Output the [X, Y] coordinate of the center of the cell containing the given text.  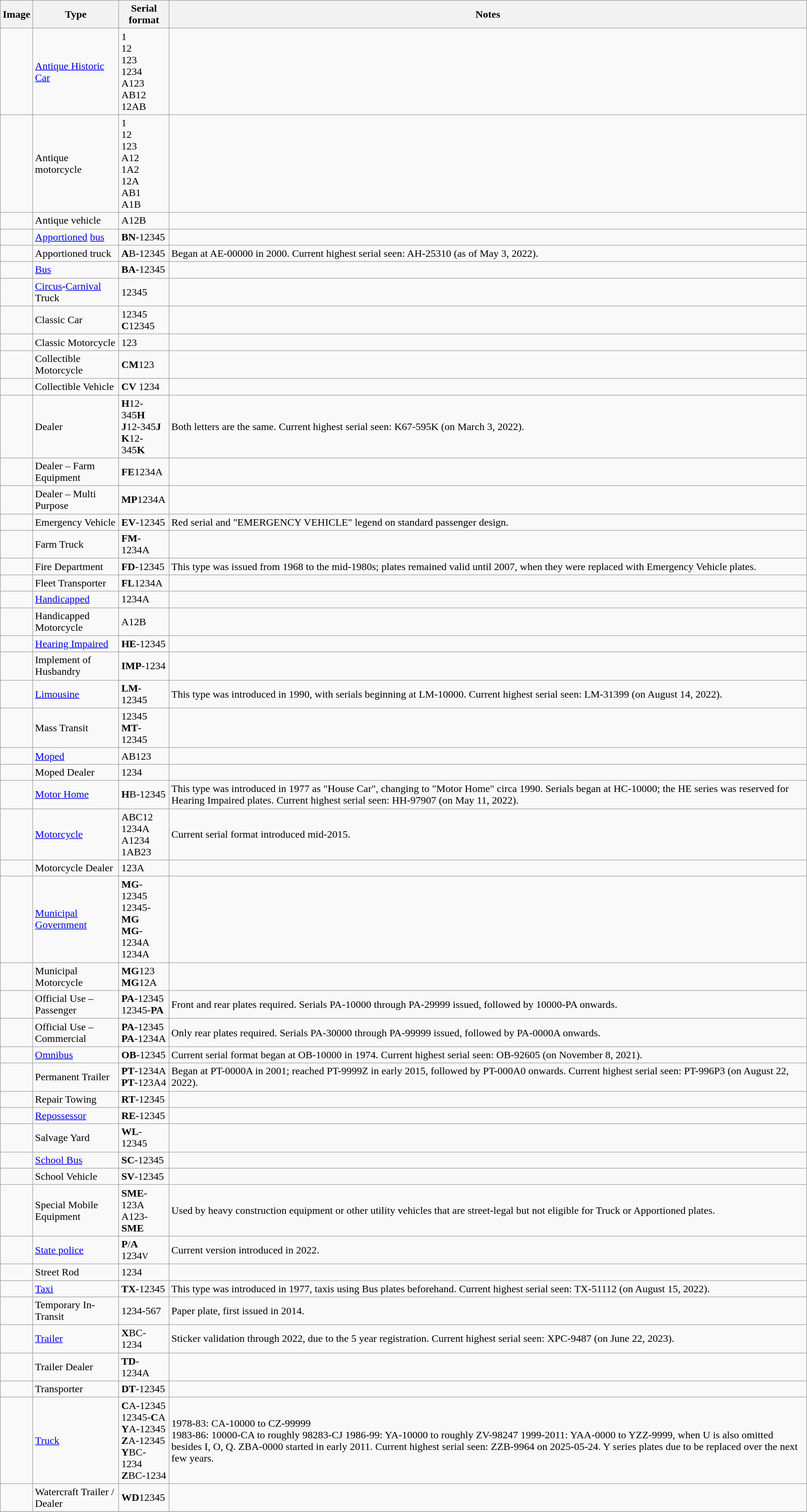
Repossessor [76, 1116]
Special Mobile Equipment [76, 1210]
FE1234A [144, 472]
EV-12345 [144, 522]
SME-123AA123-SME [144, 1210]
Watercraft Trailer / Dealer [76, 1498]
ABC121234AA12341AB23 [144, 834]
Temporary In-Transit [76, 1311]
Current version introduced in 2022. [488, 1250]
State police [76, 1250]
Moped Dealer [76, 772]
Front and rear plates required. Serials PA-10000 through PA-29999 issued, followed by 10000-PA onwards. [488, 1005]
PT-1234APT-123A4 [144, 1077]
Serial format [144, 15]
Salvage Yard [76, 1138]
Type [76, 15]
Fleet Transporter [76, 583]
SC-12345 [144, 1160]
Collectible Motorcycle [76, 365]
Sticker validation through 2022, due to the 5 year registration. Current highest serial seen: XPC-9487 (on June 22, 2023). [488, 1339]
Municipal Motorcycle [76, 976]
AB123 [144, 756]
DT-12345 [144, 1389]
12345C12345 [144, 320]
H12-345HJ12-345JK12-345K [144, 426]
This type was introduced in 1990, with serials beginning at LM-10000. Current highest serial seen: LM-31399 (on August 14, 2022). [488, 694]
Circus-Carnival Truck [76, 292]
BA-12345 [144, 270]
1234A [144, 599]
Dealer – Multi Purpose [76, 500]
Classic Motorcycle [76, 342]
Antique Historic Car [76, 72]
Motor Home [76, 795]
Classic Car [76, 320]
Motorcycle [76, 834]
Hearing Impaired [76, 644]
TD-1234A [144, 1367]
MG123MG12A [144, 976]
WD12345 [144, 1498]
Apportioned bus [76, 237]
Trailer Dealer [76, 1367]
CV 1234 [144, 387]
Bus [76, 270]
Street Rod [76, 1272]
Taxi [76, 1289]
CA-1234512345-CA YA-12345 ZA-12345 YBC-1234ZBC-1234 [144, 1440]
Permanent Trailer [76, 1077]
MG-1234512345-MGMG-1234A1234A [144, 920]
Truck [76, 1440]
Limousine [76, 694]
Municipal Government [76, 920]
Current serial format began at OB-10000 in 1974. Current highest serial seen: OB-92605 (on November 8, 2021). [488, 1055]
LM-12345 [144, 694]
BN-12345 [144, 237]
PA-1234512345-PA [144, 1005]
Farm Truck [76, 545]
Antique vehicle [76, 221]
OB-12345 [144, 1055]
PA-12345PA-1234A [144, 1032]
Current serial format introduced mid-2015. [488, 834]
RT-12345 [144, 1099]
P/A 1234V [144, 1250]
Used by heavy construction equipment or other utility vehicles that are street-legal but not eligible for Truck or Apportioned plates. [488, 1210]
MP1234A [144, 500]
This type was introduced in 1977, taxis using Bus plates beforehand. Current highest serial seen: TX-51112 (on August 15, 2022). [488, 1289]
RE-12345 [144, 1116]
FM-1234A [144, 545]
Notes [488, 15]
Omnibus [76, 1055]
Collectible Vehicle [76, 387]
XBC-1234 [144, 1339]
This type was issued from 1968 to the mid-1980s; plates remained valid until 2007, when they were replaced with Emergency Vehicle plates. [488, 567]
Fire Department [76, 567]
HB-12345 [144, 795]
Official Use – Passenger [76, 1005]
Only rear plates required. Serials PA-30000 through PA-99999 issued, followed by PA-0000A onwards. [488, 1032]
Dealer [76, 426]
1121231234A123AB1212AB [144, 72]
123 [144, 342]
Began at PT-0000A in 2001; reached PT-9999Z in early 2015, followed by PT-000A0 onwards. Current highest serial seen: PT-996P3 (on August 22, 2022). [488, 1077]
Antique motorcycle [76, 164]
123A [144, 868]
IMP-1234 [144, 666]
FD-12345 [144, 567]
1234-567 [144, 1311]
12345 [144, 292]
Dealer – Farm Equipment [76, 472]
AB-12345 [144, 253]
Image [16, 15]
Red serial and "EMERGENCY VEHICLE" legend on standard passenger design. [488, 522]
TX-12345 [144, 1289]
HE-12345 [144, 644]
Moped [76, 756]
WL-12345 [144, 1138]
Both letters are the same. Current highest serial seen: K67-595K (on March 3, 2022). [488, 426]
Trailer [76, 1339]
Emergency Vehicle [76, 522]
SV-12345 [144, 1176]
112123A121A212AAB1A1B [144, 164]
School Bus [76, 1160]
CM123 [144, 365]
School Vehicle [76, 1176]
FL1234A [144, 583]
Apportioned truck [76, 253]
Motorcycle Dealer [76, 868]
12345MT-12345 [144, 728]
Began at AE-00000 in 2000. Current highest serial seen: AH-25310 (as of May 3, 2022). [488, 253]
Paper plate, first issued in 2014. [488, 1311]
Implement of Husbandry [76, 666]
Handicapped [76, 599]
Mass Transit [76, 728]
Repair Towing [76, 1099]
Transporter [76, 1389]
Handicapped Motorcycle [76, 621]
Official Use – Commercial [76, 1032]
